From the cell containing the given text, extract its center point as [X, Y] coordinate. 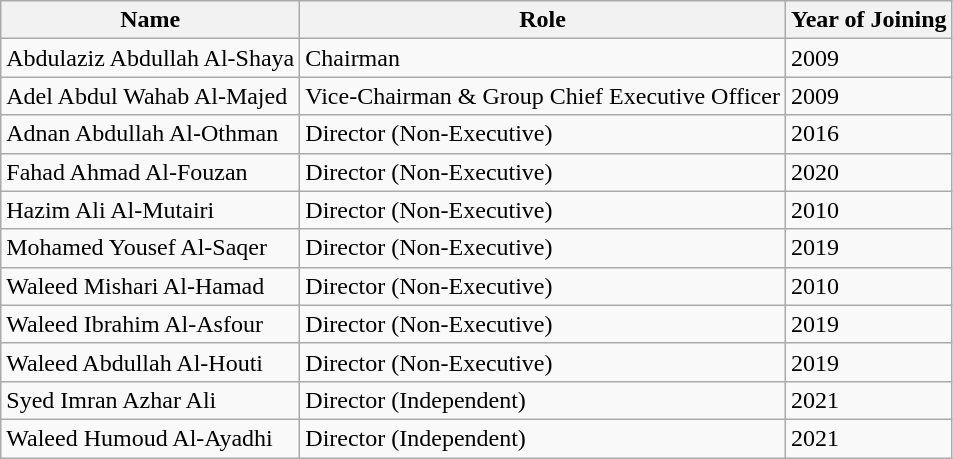
Syed Imran Azhar Ali [150, 400]
Vice-Chairman & Group Chief Executive Officer [543, 96]
Waleed Humoud Al-Ayadhi [150, 438]
2020 [868, 172]
Year of Joining [868, 20]
Name [150, 20]
Mohamed Yousef Al-Saqer [150, 248]
Fahad Ahmad Al-Fouzan [150, 172]
Hazim Ali Al-Mutairi [150, 210]
Waleed Ibrahim Al-Asfour [150, 324]
Abdulaziz Abdullah Al-Shaya [150, 58]
Chairman [543, 58]
Waleed Mishari Al-Hamad [150, 286]
Role [543, 20]
Adnan Abdullah Al-Othman [150, 134]
Waleed Abdullah Al-Houti [150, 362]
2016 [868, 134]
Adel Abdul Wahab Al-Majed [150, 96]
